Identify which cell holds the provided text, then report its [X, Y] central coordinate. 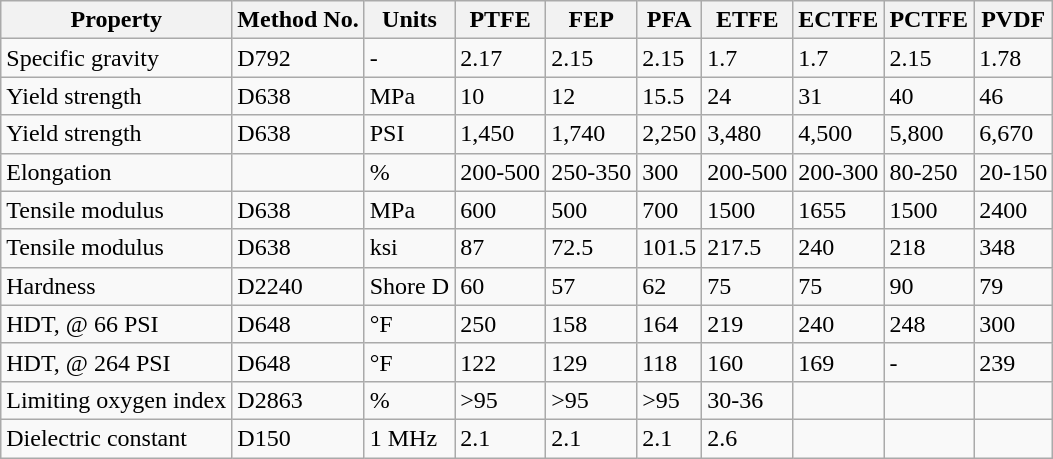
40 [929, 96]
239 [1014, 362]
3,480 [748, 134]
158 [592, 324]
700 [670, 210]
2400 [1014, 210]
ETFE [748, 20]
FEP [592, 20]
PSI [409, 134]
1,740 [592, 134]
62 [670, 286]
6,670 [1014, 134]
ksi [409, 248]
10 [500, 96]
217.5 [748, 248]
250-350 [592, 172]
348 [1014, 248]
2.6 [748, 438]
2,250 [670, 134]
Limiting oxygen index [116, 400]
218 [929, 248]
1,450 [500, 134]
72.5 [592, 248]
600 [500, 210]
D2863 [298, 400]
24 [748, 96]
60 [500, 286]
15.5 [670, 96]
D2240 [298, 286]
HDT, @ 264 PSI [116, 362]
219 [748, 324]
PCTFE [929, 20]
160 [748, 362]
248 [929, 324]
200-300 [838, 172]
2.17 [500, 58]
Hardness [116, 286]
1 MHz [409, 438]
500 [592, 210]
Specific gravity [116, 58]
20-150 [1014, 172]
Dielectric constant [116, 438]
Method No. [298, 20]
5,800 [929, 134]
1655 [838, 210]
D792 [298, 58]
164 [670, 324]
118 [670, 362]
Elongation [116, 172]
ECTFE [838, 20]
90 [929, 286]
12 [592, 96]
PFA [670, 20]
Property [116, 20]
250 [500, 324]
Shore D [409, 286]
PTFE [500, 20]
46 [1014, 96]
169 [838, 362]
D150 [298, 438]
PVDF [1014, 20]
1.78 [1014, 58]
30-36 [748, 400]
101.5 [670, 248]
80-250 [929, 172]
HDT, @ 66 PSI [116, 324]
87 [500, 248]
122 [500, 362]
57 [592, 286]
79 [1014, 286]
129 [592, 362]
4,500 [838, 134]
31 [838, 96]
Units [409, 20]
